Extract the [X, Y] coordinate from the center of the cell holding the provided text.  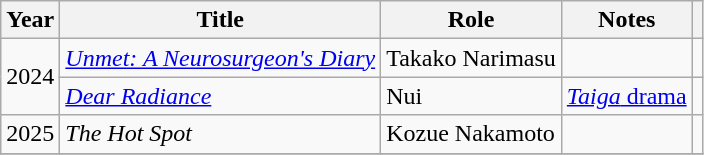
Year [30, 20]
Notes [626, 20]
Nui [472, 96]
Title [220, 20]
Kozue Nakamoto [472, 134]
Unmet: A Neurosurgeon's Diary [220, 58]
2025 [30, 134]
Dear Radiance [220, 96]
2024 [30, 77]
Role [472, 20]
Takako Narimasu [472, 58]
The Hot Spot [220, 134]
Taiga drama [626, 96]
